Extract the (X, Y) coordinate from the center of the cell holding the provided text.  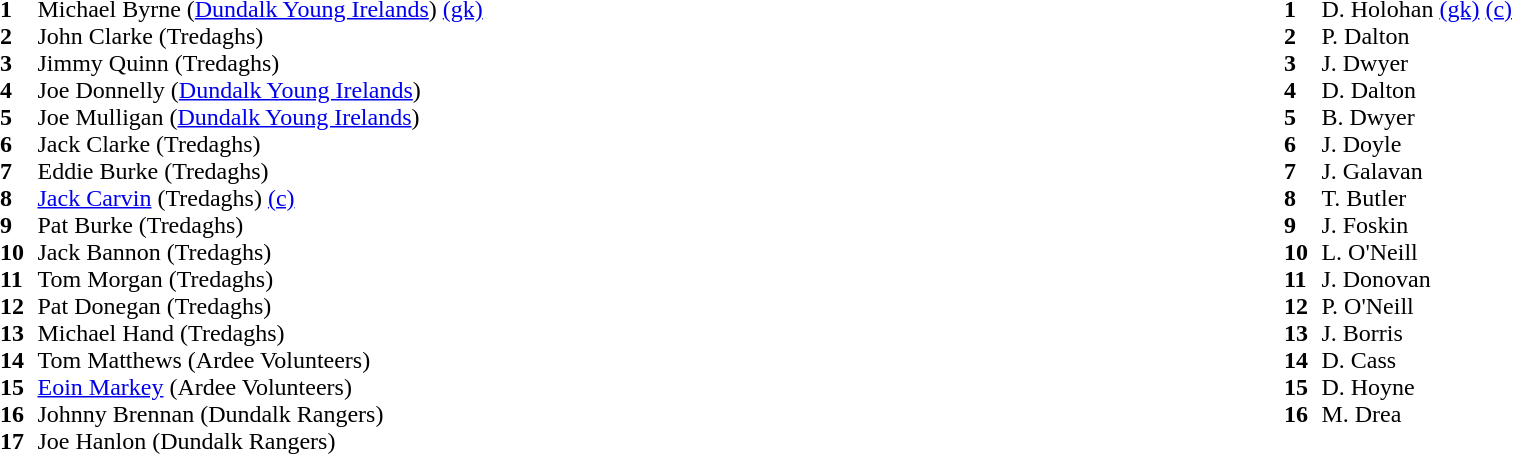
P. Dalton (1416, 36)
Jack Bannon (Tredaghs) (260, 252)
John Clarke (Tredaghs) (260, 36)
Michael Hand (Tredaghs) (260, 334)
Johnny Brennan (Dundalk Rangers) (260, 414)
Pat Donegan (Tredaghs) (260, 306)
J. Dwyer (1416, 64)
Jack Clarke (Tredaghs) (260, 144)
D. Hoyne (1416, 388)
L. O'Neill (1416, 252)
Eddie Burke (Tredaghs) (260, 172)
Eoin Markey (Ardee Volunteers) (260, 388)
D. Cass (1416, 360)
Pat Burke (Tredaghs) (260, 226)
Tom Morgan (Tredaghs) (260, 280)
M. Drea (1416, 414)
J. Donovan (1416, 280)
Joe Mulligan (Dundalk Young Irelands) (260, 118)
Joe Donnelly (Dundalk Young Irelands) (260, 90)
J. Foskin (1416, 226)
Jack Carvin (Tredaghs) (c) (260, 198)
T. Butler (1416, 198)
Tom Matthews (Ardee Volunteers) (260, 360)
Jimmy Quinn (Tredaghs) (260, 64)
J. Borris (1416, 334)
B. Dwyer (1416, 118)
J. Galavan (1416, 172)
P. O'Neill (1416, 306)
D. Dalton (1416, 90)
J. Doyle (1416, 144)
